Output the (X, Y) coordinate of the center of the cell containing the given text.  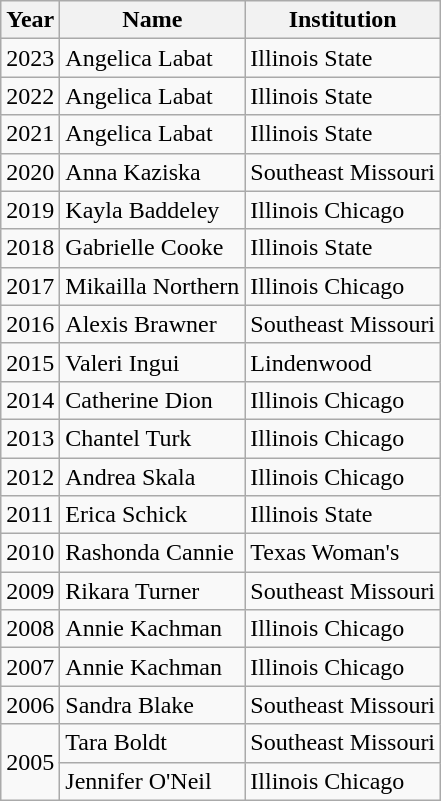
2013 (30, 438)
Institution (343, 20)
Erica Schick (152, 515)
Chantel Turk (152, 438)
2007 (30, 667)
Alexis Brawner (152, 324)
2010 (30, 553)
2018 (30, 248)
2016 (30, 324)
Valeri Ingui (152, 362)
Rikara Turner (152, 591)
2009 (30, 591)
2020 (30, 172)
2015 (30, 362)
Name (152, 20)
Sandra Blake (152, 705)
2019 (30, 210)
Texas Woman's (343, 553)
Mikailla Northern (152, 286)
2005 (30, 762)
Kayla Baddeley (152, 210)
Lindenwood (343, 362)
2017 (30, 286)
Catherine Dion (152, 400)
2014 (30, 400)
2011 (30, 515)
Jennifer O'Neil (152, 781)
Andrea Skala (152, 477)
Year (30, 20)
2008 (30, 629)
Rashonda Cannie (152, 553)
2012 (30, 477)
Tara Boldt (152, 743)
Gabrielle Cooke (152, 248)
2022 (30, 96)
2023 (30, 58)
Anna Kaziska (152, 172)
2021 (30, 134)
2006 (30, 705)
